Pinpoint the cell where the given text exists, returning its [X, Y] midpoint coordinate. 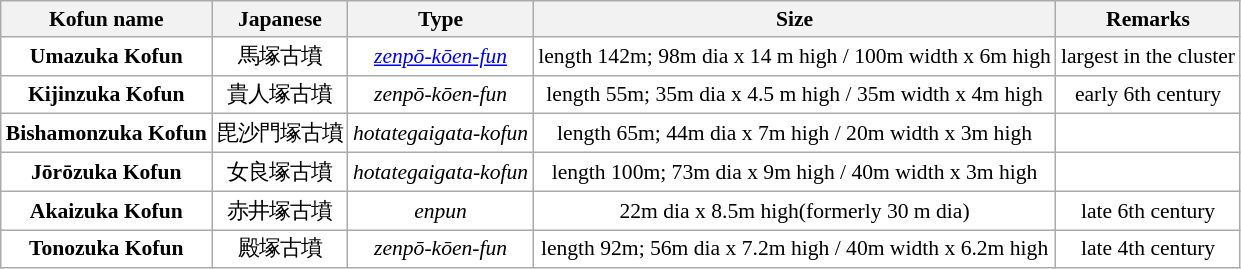
length 142m; 98m dia x 14 m high / 100m width x 6m high [794, 56]
Japanese [280, 19]
length 100m; 73m dia x 9m high / 40m width x 3m high [794, 172]
Jōrōzuka Kofun [106, 172]
Akaizuka Kofun [106, 210]
length 55m; 35m dia x 4.5 m high / 35m width x 4m high [794, 94]
Type [440, 19]
length 92m; 56m dia x 7.2m high / 40m width x 6.2m high [794, 250]
Umazuka Kofun [106, 56]
馬塚古墳 [280, 56]
女良塚古墳 [280, 172]
length 65m; 44m dia x 7m high / 20m width x 3m high [794, 134]
Tonozuka Kofun [106, 250]
殿塚古墳 [280, 250]
largest in the cluster [1148, 56]
enpun [440, 210]
late 4th century [1148, 250]
early 6th century [1148, 94]
Kijinzuka Kofun [106, 94]
Remarks [1148, 19]
貴人塚古墳 [280, 94]
Size [794, 19]
22m dia x 8.5m high(formerly 30 m dia) [794, 210]
毘沙門塚古墳 [280, 134]
late 6th century [1148, 210]
赤井塚古墳 [280, 210]
Kofun name [106, 19]
Bishamonzuka Kofun [106, 134]
